Return the [x, y] coordinate for the center point of the cell that contains the specified text.  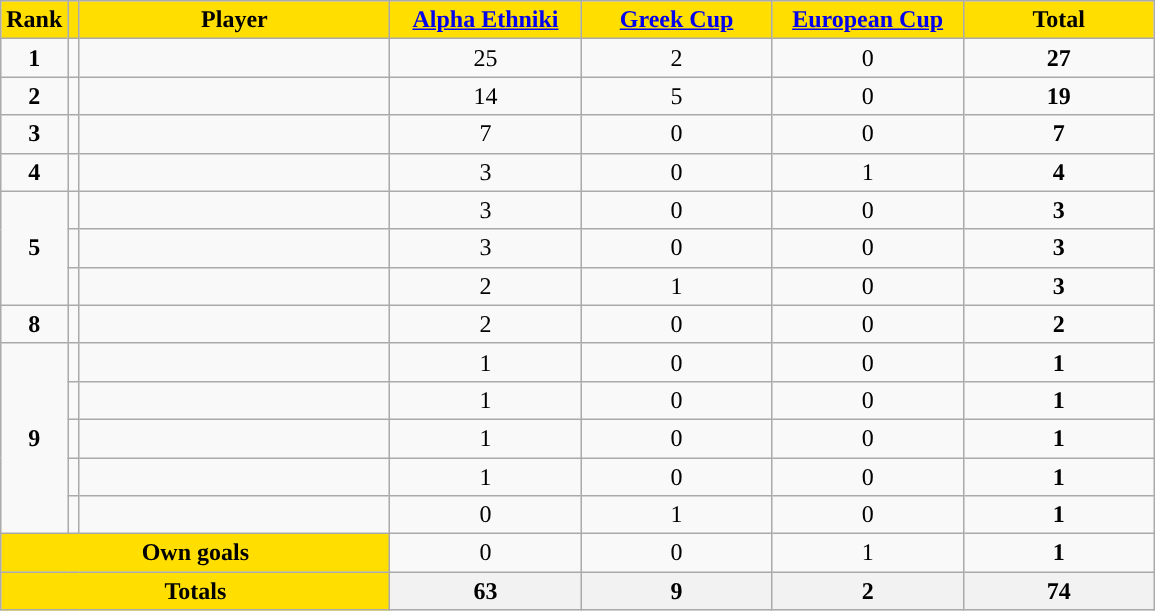
Alpha Ethniki [486, 20]
European Cup [868, 20]
25 [486, 58]
63 [486, 591]
Rank [34, 20]
19 [1058, 96]
Player [234, 20]
8 [34, 324]
Greek Cup [676, 20]
74 [1058, 591]
Own goals [196, 553]
27 [1058, 58]
Totals [196, 591]
14 [486, 96]
Total [1058, 20]
